Locate the cell with the specified text and output its [X, Y] center coordinate. 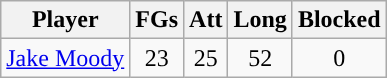
23 [157, 58]
FGs [157, 20]
0 [339, 58]
Blocked [339, 20]
25 [206, 58]
Long [260, 20]
Player [66, 20]
Att [206, 20]
52 [260, 58]
Jake Moody [66, 58]
